Detect which cell encompasses the target text, then output its [x, y] center coordinate. 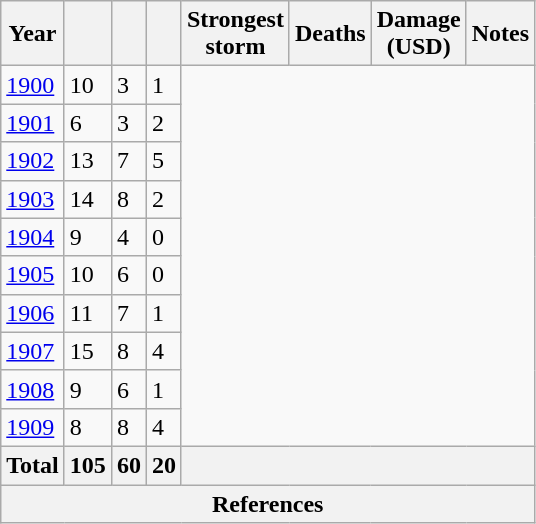
Total [33, 465]
105 [88, 465]
20 [164, 465]
1900 [33, 85]
1908 [33, 389]
5 [164, 161]
14 [88, 199]
60 [128, 465]
1906 [33, 313]
Strongeststorm [235, 34]
Notes [500, 34]
Damage(USD) [418, 34]
1901 [33, 123]
13 [88, 161]
1903 [33, 199]
Deaths [330, 34]
1909 [33, 427]
15 [88, 351]
1902 [33, 161]
1904 [33, 237]
Year [33, 34]
11 [88, 313]
1907 [33, 351]
1905 [33, 275]
References [268, 503]
